Extract the (x, y) coordinate from the center of the cell holding the provided text.  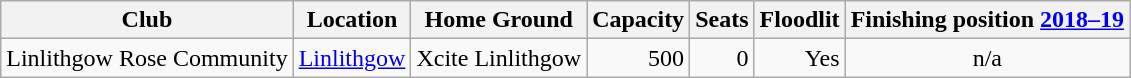
Linlithgow (352, 58)
Home Ground (499, 20)
n/a (987, 58)
Location (352, 20)
Xcite Linlithgow (499, 58)
0 (722, 58)
Finishing position 2018–19 (987, 20)
Club (147, 20)
500 (638, 58)
Floodlit (800, 20)
Capacity (638, 20)
Yes (800, 58)
Seats (722, 20)
Linlithgow Rose Community (147, 58)
